Return [X, Y] of the center of cell containing provided text 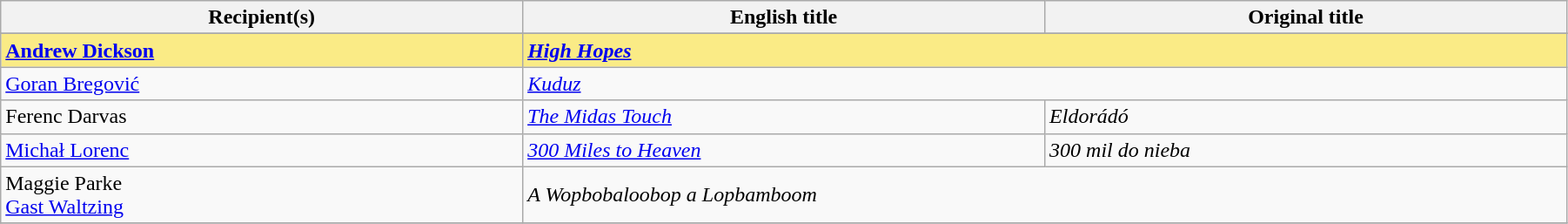
Eldorádó [1306, 117]
English title [784, 17]
Recipient(s) [262, 17]
The Midas Touch [784, 117]
Original title [1306, 17]
A Wopbobaloobop a Lopbamboom [1045, 195]
300 mil do nieba [1306, 150]
Kuduz [1045, 84]
Maggie Parke Gast Waltzing [262, 195]
Andrew Dickson [262, 51]
High Hopes [1045, 51]
Michał Lorenc [262, 150]
Goran Bregović [262, 84]
Ferenc Darvas [262, 117]
300 Miles to Heaven [784, 150]
